Detect which cell encompasses the target text, then output its (x, y) center coordinate. 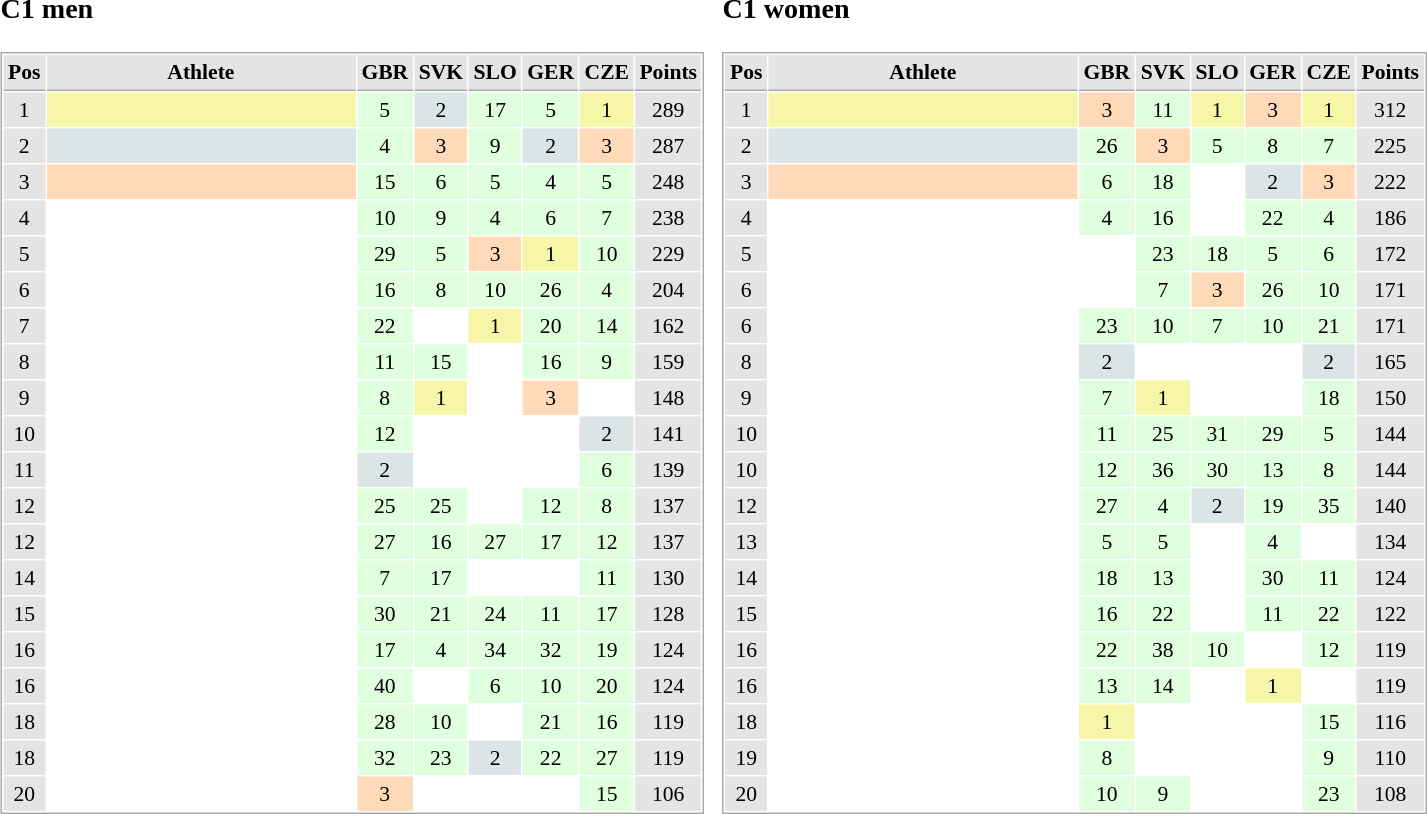
312 (1390, 110)
204 (668, 290)
40 (385, 686)
130 (668, 578)
165 (1390, 362)
150 (1390, 398)
35 (1328, 506)
38 (1162, 650)
172 (1390, 254)
287 (668, 146)
134 (1390, 542)
148 (668, 398)
128 (668, 614)
238 (668, 218)
289 (668, 110)
162 (668, 326)
229 (668, 254)
186 (1390, 218)
139 (668, 470)
24 (495, 614)
159 (668, 362)
36 (1162, 470)
116 (1390, 722)
140 (1390, 506)
225 (1390, 146)
106 (668, 794)
34 (495, 650)
222 (1390, 182)
28 (385, 722)
122 (1390, 614)
108 (1390, 794)
110 (1390, 758)
141 (668, 434)
31 (1217, 434)
248 (668, 182)
